Scan for the cell matching the given text and deliver its [x, y] coordinate at center. 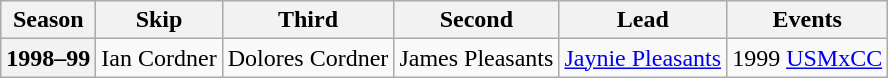
Season [48, 20]
1998–99 [48, 58]
Ian Cordner [159, 58]
Second [476, 20]
Lead [643, 20]
Events [808, 20]
Third [308, 20]
Dolores Cordner [308, 58]
Jaynie Pleasants [643, 58]
1999 USMxCC [808, 58]
James Pleasants [476, 58]
Skip [159, 20]
